Search for the cell housing the specified text and yield its (x, y) center coordinate. 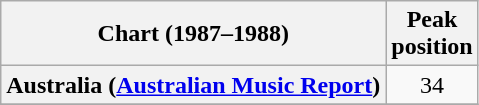
34 (432, 85)
Chart (1987–1988) (194, 34)
Australia (Australian Music Report) (194, 85)
Peakposition (432, 34)
